Output the [X, Y] coordinate of the center of the cell containing the given text.  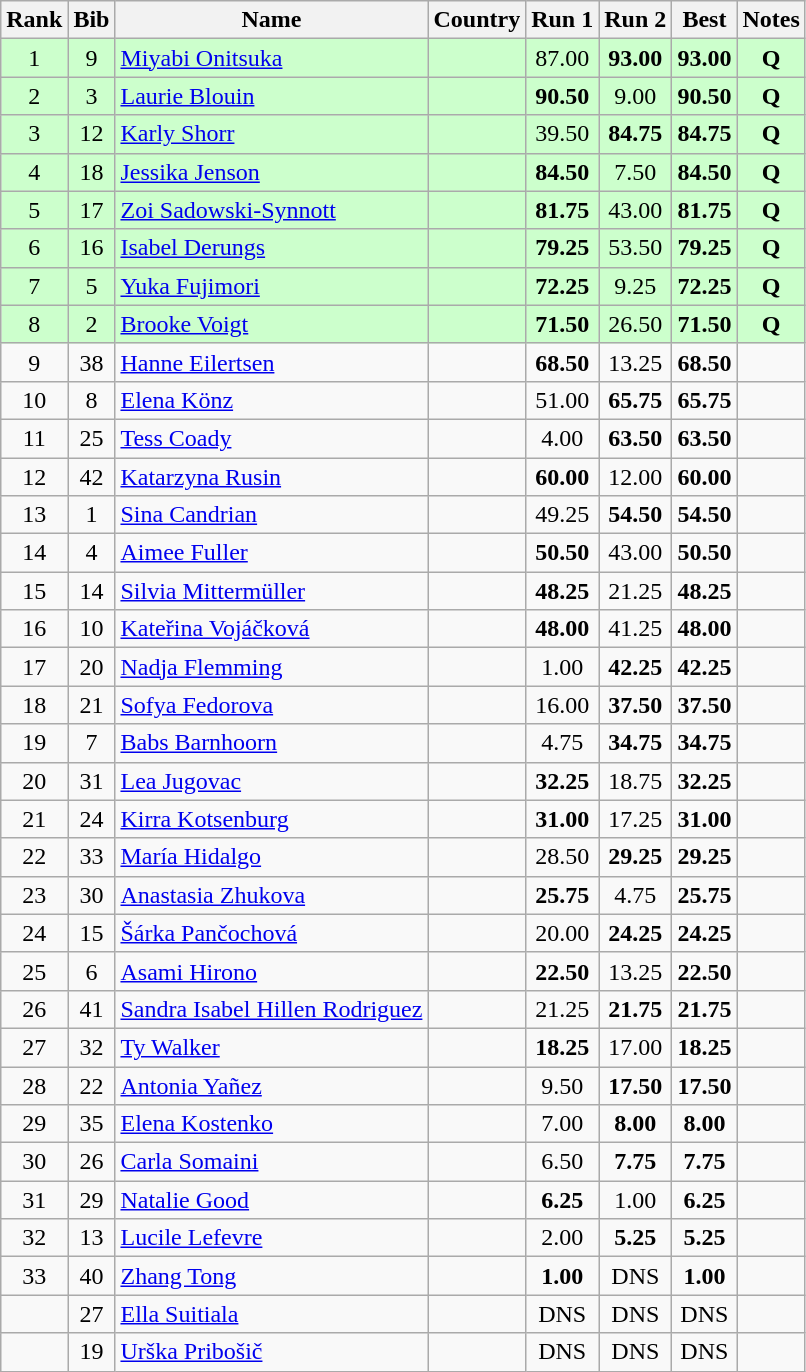
Kirra Kotsenburg [272, 819]
41.25 [636, 629]
Asami Hirono [272, 971]
María Hidalgo [272, 857]
Kateřina Vojáčková [272, 629]
4.00 [562, 438]
Šárka Pančochová [272, 933]
28 [34, 1085]
7.50 [636, 172]
Carla Somaini [272, 1162]
Aimee Fuller [272, 553]
Sandra Isabel Hillen Rodriguez [272, 1009]
28.50 [562, 857]
Jessika Jenson [272, 172]
17.25 [636, 819]
20.00 [562, 933]
Lea Jugovac [272, 781]
51.00 [562, 400]
Sina Candrian [272, 515]
Karly Shorr [272, 134]
Ty Walker [272, 1047]
9.25 [636, 286]
17.00 [636, 1047]
Urška Pribošič [272, 1352]
Bib [92, 20]
38 [92, 362]
Lucile Lefevre [272, 1238]
2.00 [562, 1238]
Yuka Fujimori [272, 286]
Nadja Flemming [272, 667]
6.50 [562, 1162]
Elena Könz [272, 400]
11 [34, 438]
53.50 [636, 248]
Laurie Blouin [272, 96]
Zoi Sadowski-Synnott [272, 210]
Tess Coady [272, 438]
Hanne Eilertsen [272, 362]
16.00 [562, 705]
Run 2 [636, 20]
26.50 [636, 324]
87.00 [562, 58]
Name [272, 20]
Miyabi Onitsuka [272, 58]
Isabel Derungs [272, 248]
Babs Barnhoorn [272, 743]
Country [477, 20]
12.00 [636, 477]
49.25 [562, 515]
35 [92, 1124]
9.00 [636, 96]
Anastasia Zhukova [272, 895]
Silvia Mittermüller [272, 591]
Katarzyna Rusin [272, 477]
Zhang Tong [272, 1276]
Brooke Voigt [272, 324]
Rank [34, 20]
9.50 [562, 1085]
Elena Kostenko [272, 1124]
7.00 [562, 1124]
Antonia Yañez [272, 1085]
41 [92, 1009]
40 [92, 1276]
Best [704, 20]
Natalie Good [272, 1200]
Sofya Fedorova [272, 705]
23 [34, 895]
18.75 [636, 781]
42 [92, 477]
39.50 [562, 134]
Run 1 [562, 20]
Notes [771, 20]
Ella Suitiala [272, 1314]
